Search for the cell housing the specified text and yield its (X, Y) center coordinate. 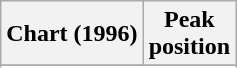
Chart (1996) (72, 34)
Peakposition (189, 34)
